For the text-containing cell, return its midpoint in (x, y) coordinate format. 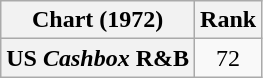
Rank (228, 20)
72 (228, 58)
US Cashbox R&B (98, 58)
Chart (1972) (98, 20)
